Search for the cell housing the specified text and yield its (X, Y) center coordinate. 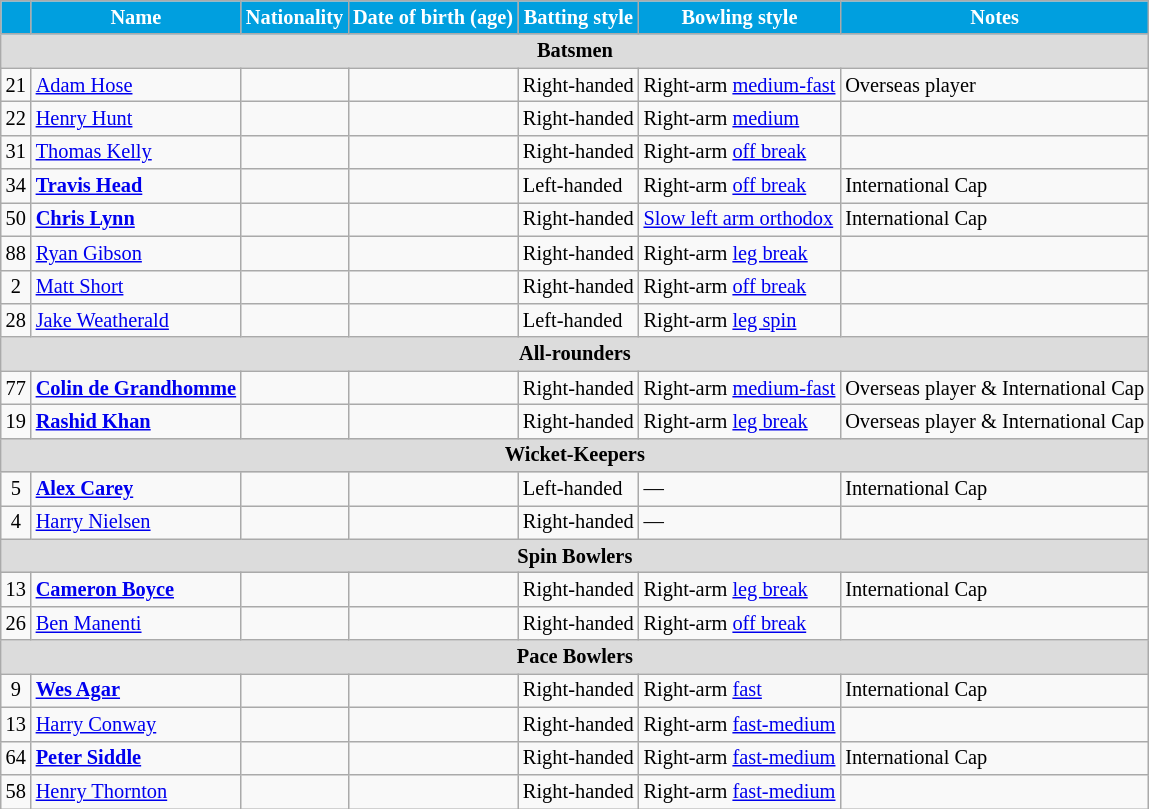
Name (136, 17)
Matt Short (136, 287)
Batsmen (575, 51)
Rashid Khan (136, 421)
4 (16, 522)
88 (16, 253)
Ben Manenti (136, 623)
Harry Nielsen (136, 522)
Harry Conway (136, 724)
All-rounders (575, 354)
Date of birth (age) (433, 17)
Henry Thornton (136, 791)
Overseas player (994, 85)
Chris Lynn (136, 219)
Adam Hose (136, 85)
Pace Bowlers (575, 657)
Peter Siddle (136, 758)
22 (16, 118)
Wes Agar (136, 690)
31 (16, 152)
Thomas Kelly (136, 152)
Henry Hunt (136, 118)
Right-arm fast (740, 690)
Batting style (578, 17)
9 (16, 690)
21 (16, 85)
Jake Weatherald (136, 320)
Right-arm leg spin (740, 320)
19 (16, 421)
5 (16, 489)
58 (16, 791)
Notes (994, 17)
28 (16, 320)
Alex Carey (136, 489)
77 (16, 388)
Right-arm medium (740, 118)
Cameron Boyce (136, 589)
64 (16, 758)
Wicket-Keepers (575, 455)
26 (16, 623)
2 (16, 287)
34 (16, 186)
Ryan Gibson (136, 253)
Nationality (294, 17)
Bowling style (740, 17)
Travis Head (136, 186)
Spin Bowlers (575, 556)
50 (16, 219)
Colin de Grandhomme (136, 388)
Slow left arm orthodox (740, 219)
